Pinpoint the cell where the given text exists, returning its [x, y] midpoint coordinate. 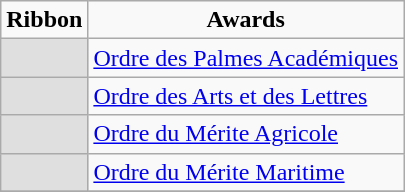
Ordre du Mérite Maritime [246, 172]
Ordre des Palmes Académiques [246, 58]
Ribbon [44, 20]
Awards [246, 20]
Ordre des Arts et des Lettres [246, 96]
Ordre du Mérite Agricole [246, 134]
